Scan for the cell matching the given text and deliver its (X, Y) coordinate at center. 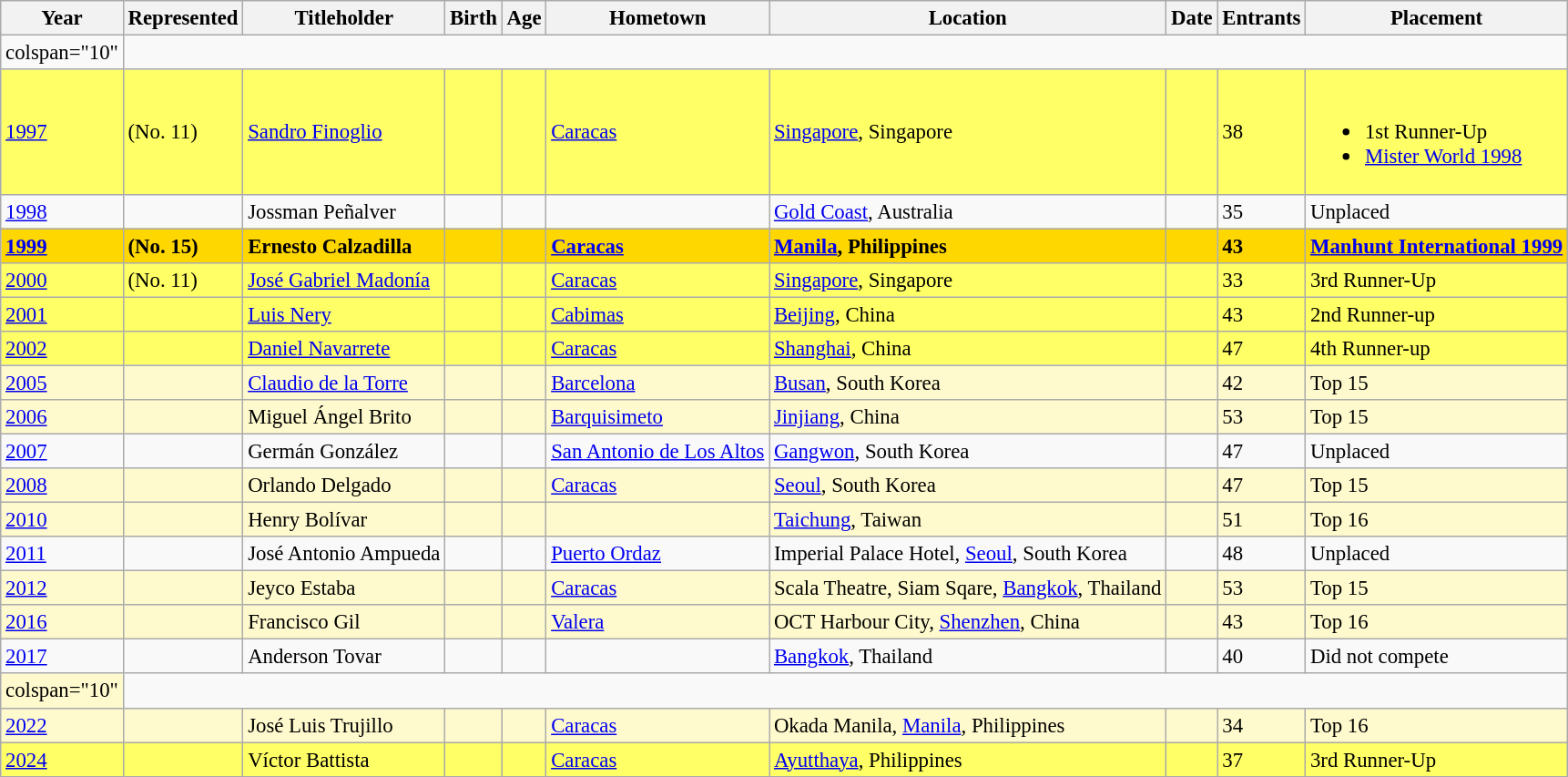
2016 (62, 622)
Jossman Peñalver (344, 211)
Busan, South Korea (968, 383)
2008 (62, 486)
Location (968, 18)
1999 (62, 246)
Gangwon, South Korea (968, 451)
Manhunt International 1999 (1437, 246)
2006 (62, 417)
(No. 15) (183, 246)
2000 (62, 280)
Cabimas (657, 314)
34 (1262, 725)
Jinjiang, China (968, 417)
Valera (657, 622)
2010 (62, 520)
Daniel Navarrete (344, 349)
José Gabriel Madonía (344, 280)
Date (1192, 18)
1998 (62, 211)
40 (1262, 657)
Luis Nery (344, 314)
Imperial Palace Hotel, Seoul, South Korea (968, 554)
Taichung, Taiwan (968, 520)
2011 (62, 554)
2024 (62, 760)
Miguel Ángel Brito (344, 417)
4th Runner-up (1437, 349)
35 (1262, 211)
José Luis Trujillo (344, 725)
2022 (62, 725)
42 (1262, 383)
Bangkok, Thailand (968, 657)
2017 (62, 657)
37 (1262, 760)
OCT Harbour City, Shenzhen, China (968, 622)
1997 (62, 131)
Placement (1437, 18)
Birth (473, 18)
Beijing, China (968, 314)
Sandro Finoglio (344, 131)
51 (1262, 520)
Gold Coast, Australia (968, 211)
Orlando Delgado (344, 486)
Henry Bolívar (344, 520)
Shanghai, China (968, 349)
Víctor Battista (344, 760)
Scala Theatre, Siam Sqare, Bangkok, Thailand (968, 588)
Ayutthaya, Philippines (968, 760)
Age (524, 18)
Barquisimeto (657, 417)
38 (1262, 131)
Francisco Gil (344, 622)
Ernesto Calzadilla (344, 246)
2nd Runner-up (1437, 314)
2007 (62, 451)
Manila, Philippines (968, 246)
2002 (62, 349)
Okada Manila, Manila, Philippines (968, 725)
Claudio de la Torre (344, 383)
Anderson Tovar (344, 657)
Year (62, 18)
Barcelona (657, 383)
Jeyco Estaba (344, 588)
San Antonio de Los Altos (657, 451)
2001 (62, 314)
Seoul, South Korea (968, 486)
Entrants (1262, 18)
2005 (62, 383)
Hometown (657, 18)
33 (1262, 280)
Germán González (344, 451)
48 (1262, 554)
Puerto Ordaz (657, 554)
Titleholder (344, 18)
1st Runner-UpMister World 1998 (1437, 131)
2012 (62, 588)
Represented (183, 18)
Did not compete (1437, 657)
José Antonio Ampueda (344, 554)
